Provide the (X, Y) coordinate of the cell's center where the given text is located.  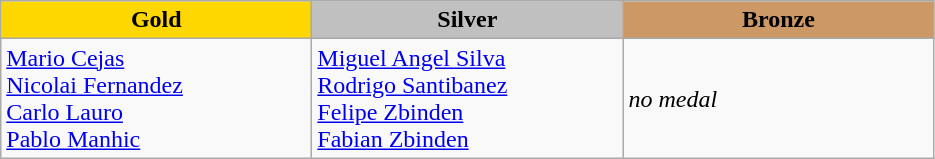
Gold (156, 20)
Miguel Angel SilvaRodrigo SantibanezFelipe ZbindenFabian Zbinden (468, 98)
Bronze (778, 20)
no medal (778, 98)
Mario CejasNicolai FernandezCarlo LauroPablo Manhic (156, 98)
Silver (468, 20)
